Identify which cell holds the provided text, then report its [X, Y] central coordinate. 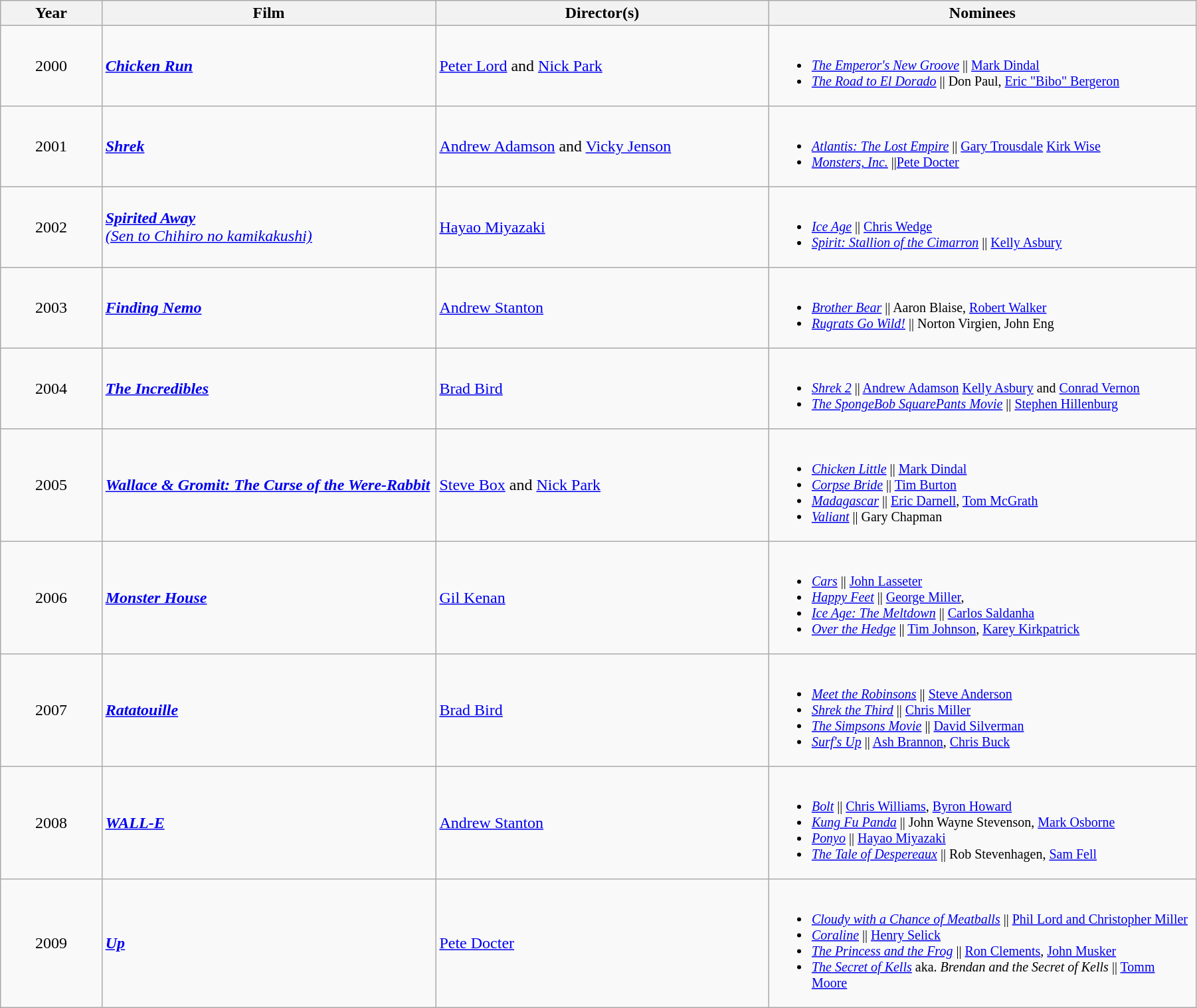
Chicken Run [268, 66]
Film [268, 13]
Nominees [982, 13]
Pete Docter [602, 943]
Ice Age || Chris WedgeSpirit: Stallion of the Cimarron || Kelly Asbury [982, 227]
2008 [51, 822]
Shrek 2 || Andrew Adamson Kelly Asbury and Conrad VernonThe SpongeBob SquarePants Movie || Stephen Hillenburg [982, 389]
Steve Box and Nick Park [602, 485]
Ratatouille [268, 711]
2001 [51, 146]
2002 [51, 227]
2006 [51, 598]
Brother Bear || Aaron Blaise, Robert WalkerRugrats Go Wild! || Norton Virgien, John Eng [982, 308]
Hayao Miyazaki [602, 227]
Atlantis: The Lost Empire || Gary Trousdale Kirk WiseMonsters, Inc. ||Pete Docter [982, 146]
2007 [51, 711]
2000 [51, 66]
WALL-E [268, 822]
Gil Kenan [602, 598]
Andrew Adamson and Vicky Jenson [602, 146]
2005 [51, 485]
Up [268, 943]
Finding Nemo [268, 308]
The Emperor's New Groove || Mark DindalThe Road to El Dorado || Don Paul, Eric "Bibo" Bergeron [982, 66]
Peter Lord and Nick Park [602, 66]
Spirited Away(Sen to Chihiro no kamikakushi) [268, 227]
2003 [51, 308]
Chicken Little || Mark DindalCorpse Bride || Tim BurtonMadagascar || Eric Darnell, Tom McGrathValiant || Gary Chapman [982, 485]
Meet the Robinsons || Steve AndersonShrek the Third || Chris MillerThe Simpsons Movie || David SilvermanSurf's Up || Ash Brannon, Chris Buck [982, 711]
Year [51, 13]
2009 [51, 943]
The Incredibles [268, 389]
Director(s) [602, 13]
Shrek [268, 146]
Monster House [268, 598]
2004 [51, 389]
Wallace & Gromit: The Curse of the Were-Rabbit [268, 485]
Cars || John LasseterHappy Feet || George Miller,Ice Age: The Meltdown || Carlos SaldanhaOver the Hedge || Tim Johnson, Karey Kirkpatrick [982, 598]
